From the cell containing the given text, extract its center point as (x, y) coordinate. 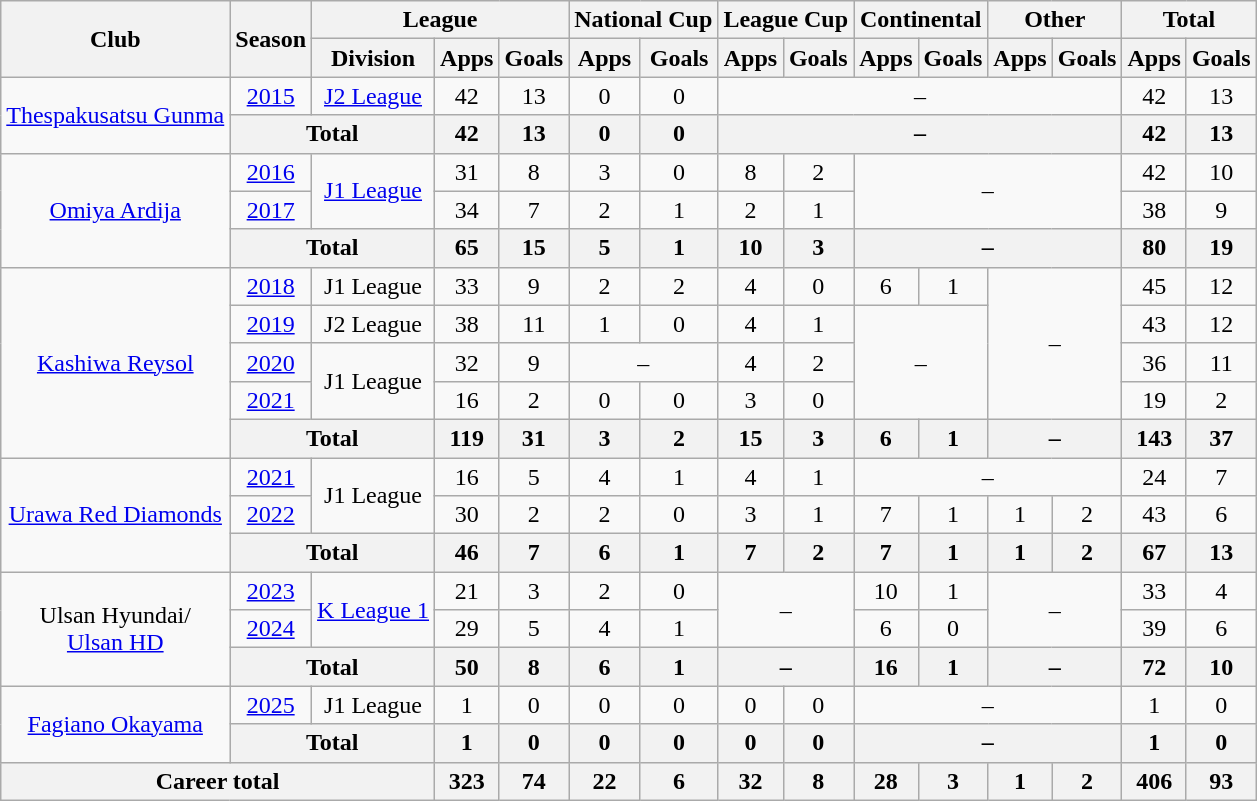
22 (605, 781)
37 (1221, 438)
30 (467, 515)
K League 1 (374, 610)
Omiya Ardija (116, 210)
National Cup (644, 20)
21 (467, 591)
323 (467, 781)
Thespakusatsu Gunma (116, 115)
2017 (271, 210)
League (440, 20)
72 (1154, 667)
45 (1154, 286)
Kashiwa Reysol (116, 362)
2019 (271, 324)
80 (1154, 248)
34 (467, 210)
Ulsan Hyundai/Ulsan HD (116, 629)
29 (467, 629)
46 (467, 553)
28 (886, 781)
2025 (271, 705)
Fagiano Okayama (116, 724)
119 (467, 438)
League Cup (786, 20)
2015 (271, 96)
67 (1154, 553)
2023 (271, 591)
74 (534, 781)
Other (1055, 20)
2018 (271, 286)
Division (374, 58)
2022 (271, 515)
24 (1154, 477)
2024 (271, 629)
Club (116, 39)
50 (467, 667)
65 (467, 248)
39 (1154, 629)
93 (1221, 781)
2016 (271, 172)
406 (1154, 781)
Continental (921, 20)
Season (271, 39)
Career total (218, 781)
2020 (271, 362)
143 (1154, 438)
36 (1154, 362)
Urawa Red Diamonds (116, 515)
